Determine the [x, y] coordinate at the center of the cell enclosing the given text.  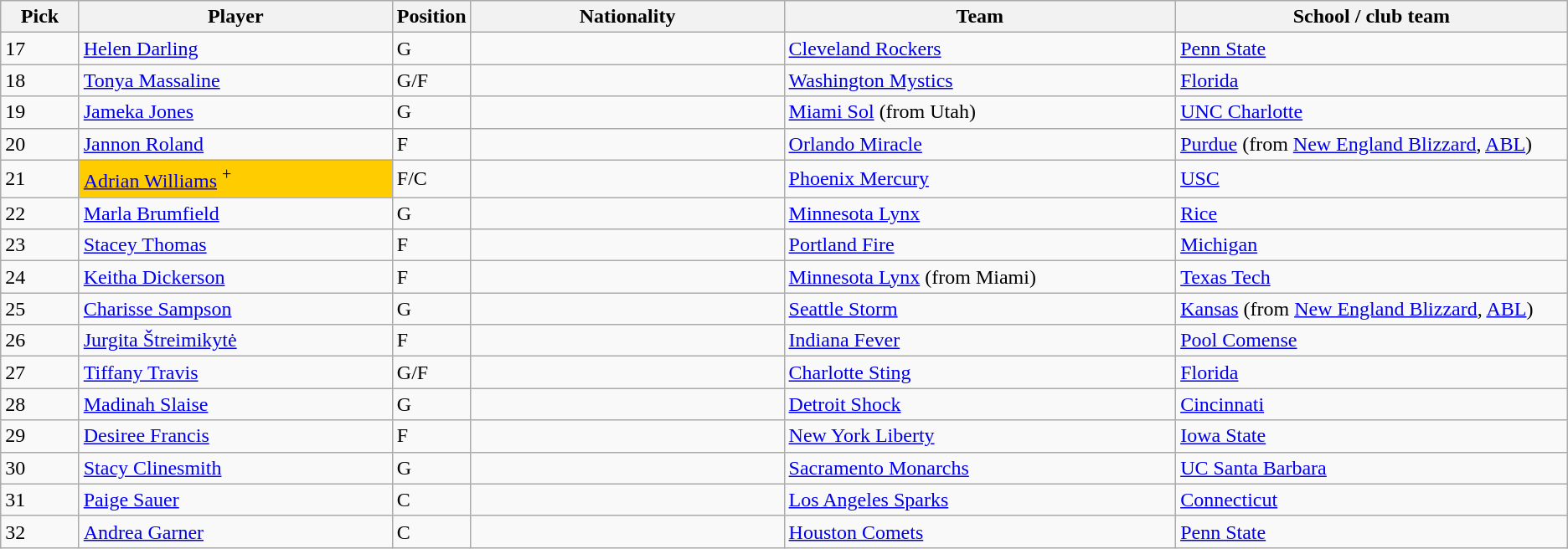
F/C [431, 179]
17 [40, 49]
18 [40, 80]
27 [40, 372]
Seattle Storm [980, 309]
23 [40, 245]
Player [235, 17]
Miami Sol (from Utah) [980, 112]
Charisse Sampson [235, 309]
Paige Sauer [235, 500]
Keitha Dickerson [235, 277]
Adrian Williams + [235, 179]
Pick [40, 17]
UNC Charlotte [1372, 112]
UC Santa Barbara [1372, 468]
Portland Fire [980, 245]
Minnesota Lynx [980, 213]
21 [40, 179]
School / club team [1372, 17]
Nationality [627, 17]
Phoenix Mercury [980, 179]
30 [40, 468]
24 [40, 277]
Connecticut [1372, 500]
Sacramento Monarchs [980, 468]
Charlotte Sting [980, 372]
New York Liberty [980, 436]
Houston Comets [980, 531]
22 [40, 213]
Jurgita Štreimikytė [235, 341]
Marla Brumfield [235, 213]
Indiana Fever [980, 341]
Detroit Shock [980, 404]
Madinah Slaise [235, 404]
Rice [1372, 213]
Michigan [1372, 245]
Helen Darling [235, 49]
Tiffany Travis [235, 372]
Iowa State [1372, 436]
Cleveland Rockers [980, 49]
28 [40, 404]
31 [40, 500]
Tonya Massaline [235, 80]
Los Angeles Sparks [980, 500]
25 [40, 309]
Texas Tech [1372, 277]
Stacy Clinesmith [235, 468]
Pool Comense [1372, 341]
26 [40, 341]
29 [40, 436]
Stacey Thomas [235, 245]
20 [40, 144]
Jameka Jones [235, 112]
Jannon Roland [235, 144]
Andrea Garner [235, 531]
Team [980, 17]
Purdue (from New England Blizzard, ABL) [1372, 144]
USC [1372, 179]
Cincinnati [1372, 404]
Position [431, 17]
32 [40, 531]
Orlando Miracle [980, 144]
Washington Mystics [980, 80]
19 [40, 112]
Kansas (from New England Blizzard, ABL) [1372, 309]
Desiree Francis [235, 436]
Minnesota Lynx (from Miami) [980, 277]
